For the text-containing cell, return its midpoint in (X, Y) coordinate format. 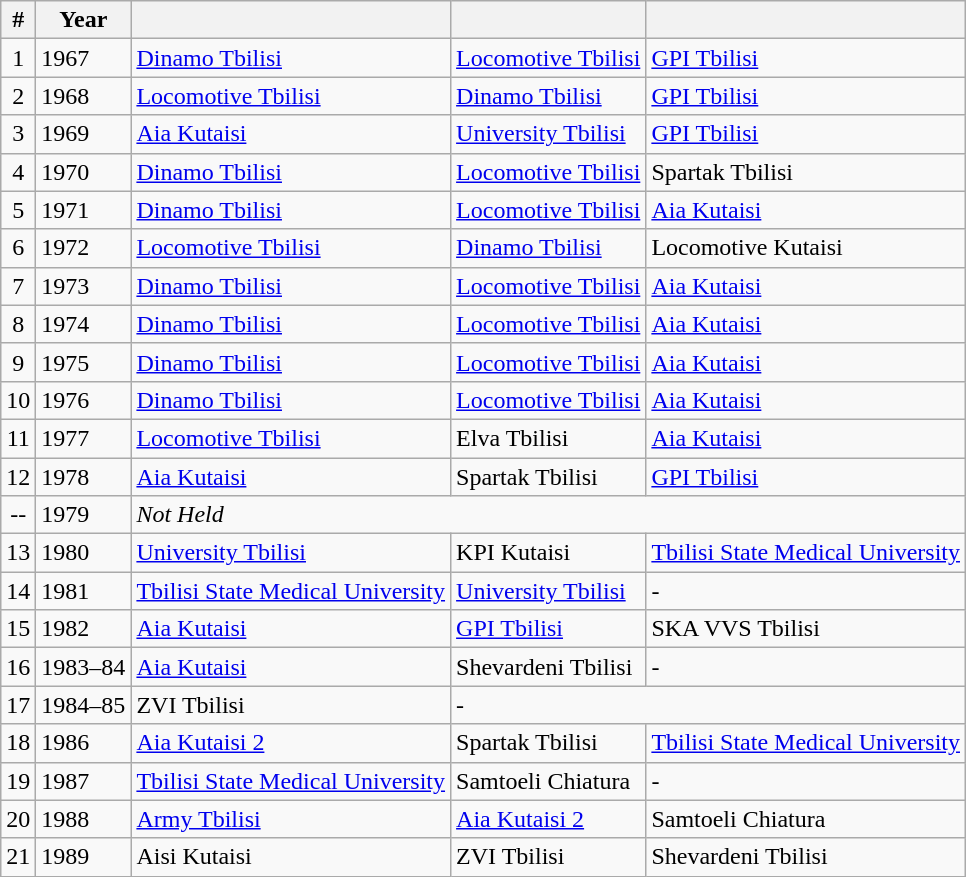
6 (18, 248)
1987 (84, 781)
14 (18, 591)
1977 (84, 438)
# (18, 20)
2 (18, 96)
4 (18, 172)
7 (18, 286)
1970 (84, 172)
19 (18, 781)
1980 (84, 553)
1969 (84, 134)
1984–85 (84, 705)
18 (18, 743)
9 (18, 362)
1983–84 (84, 667)
1988 (84, 819)
3 (18, 134)
KPI Kutaisi (548, 553)
15 (18, 629)
1986 (84, 743)
17 (18, 705)
1976 (84, 400)
8 (18, 324)
1989 (84, 857)
16 (18, 667)
5 (18, 210)
1981 (84, 591)
1971 (84, 210)
-- (18, 515)
10 (18, 400)
1975 (84, 362)
12 (18, 477)
13 (18, 553)
1972 (84, 248)
Army Tbilisi (291, 819)
11 (18, 438)
1967 (84, 58)
1978 (84, 477)
SKA VVS Tbilisi (806, 629)
Year (84, 20)
Not Held (548, 515)
Aisi Kutaisi (291, 857)
1968 (84, 96)
21 (18, 857)
1974 (84, 324)
1979 (84, 515)
1982 (84, 629)
1973 (84, 286)
Elva Tbilisi (548, 438)
20 (18, 819)
1 (18, 58)
Locomotive Kutaisi (806, 248)
